For the text-containing cell, return its midpoint in [X, Y] coordinate format. 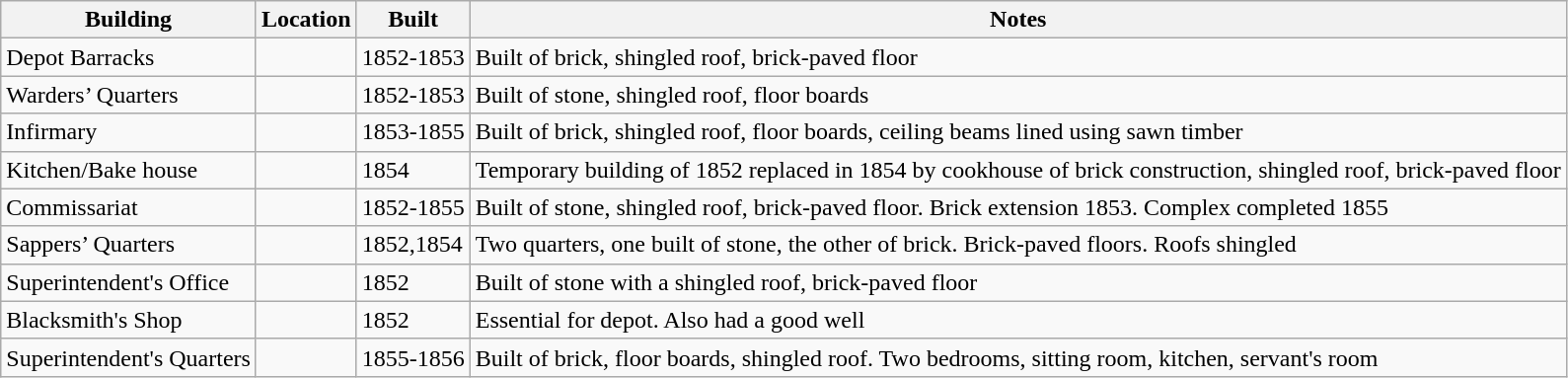
Sappers’ Quarters [128, 245]
1852,1854 [412, 245]
Built of brick, shingled roof, brick-paved floor [1018, 57]
1854 [412, 170]
Depot Barracks [128, 57]
1852-1855 [412, 207]
Superintendent's Office [128, 282]
Kitchen/Bake house [128, 170]
Essential for depot. Also had a good well [1018, 320]
Infirmary [128, 132]
Two quarters, one built of stone, the other of brick. Brick-paved floors. Roofs shingled [1018, 245]
Commissariat [128, 207]
Location [306, 20]
1853-1855 [412, 132]
1855-1856 [412, 357]
Built of stone, shingled roof, brick-paved floor. Brick extension 1853. Complex completed 1855 [1018, 207]
Built of stone, shingled roof, floor boards [1018, 95]
Built of stone with a shingled roof, brick-paved floor [1018, 282]
Blacksmith's Shop [128, 320]
Superintendent's Quarters [128, 357]
Built of brick, floor boards, shingled roof. Two bedrooms, sitting room, kitchen, servant's room [1018, 357]
Built [412, 20]
Built of brick, shingled roof, floor boards, ceiling beams lined using sawn timber [1018, 132]
Building [128, 20]
Warders’ Quarters [128, 95]
Temporary building of 1852 replaced in 1854 by cookhouse of brick construction, shingled roof, brick-paved floor [1018, 170]
Notes [1018, 20]
